Determine the [x, y] coordinate at the center of the cell enclosing the given text.  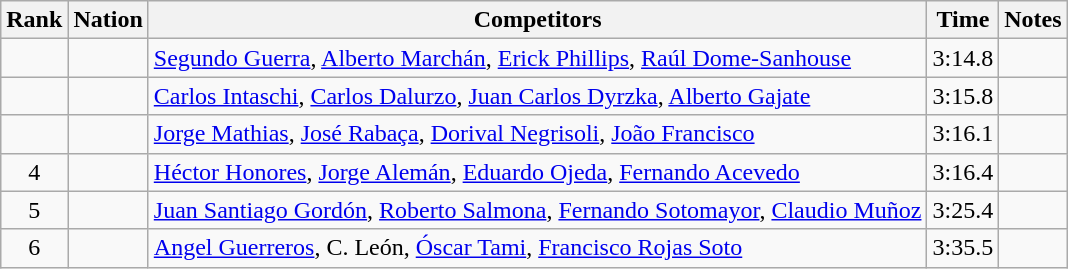
Competitors [538, 20]
4 [34, 172]
3:15.8 [963, 96]
Nation [108, 20]
5 [34, 210]
Notes [1033, 20]
3:35.5 [963, 248]
Segundo Guerra, Alberto Marchán, Erick Phillips, Raúl Dome-Sanhouse [538, 58]
Carlos Intaschi, Carlos Dalurzo, Juan Carlos Dyrzka, Alberto Gajate [538, 96]
Jorge Mathias, José Rabaça, Dorival Negrisoli, João Francisco [538, 134]
3:16.4 [963, 172]
Héctor Honores, Jorge Alemán, Eduardo Ojeda, Fernando Acevedo [538, 172]
3:25.4 [963, 210]
Time [963, 20]
Angel Guerreros, C. León, Óscar Tami, Francisco Rojas Soto [538, 248]
3:16.1 [963, 134]
3:14.8 [963, 58]
6 [34, 248]
Juan Santiago Gordón, Roberto Salmona, Fernando Sotomayor, Claudio Muñoz [538, 210]
Rank [34, 20]
